Provide the (x, y) coordinate of the cell's center where the given text is located.  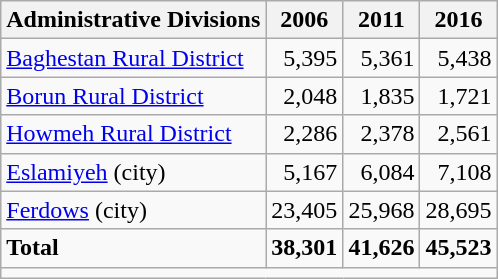
2016 (458, 20)
28,695 (458, 210)
6,084 (382, 172)
Ferdows (city) (134, 210)
25,968 (382, 210)
1,721 (458, 96)
Howmeh Rural District (134, 134)
1,835 (382, 96)
2011 (382, 20)
2,048 (304, 96)
2,378 (382, 134)
5,395 (304, 58)
5,438 (458, 58)
2,561 (458, 134)
Baghestan Rural District (134, 58)
Eslamiyeh (city) (134, 172)
2,286 (304, 134)
Borun Rural District (134, 96)
5,361 (382, 58)
7,108 (458, 172)
38,301 (304, 248)
23,405 (304, 210)
5,167 (304, 172)
Total (134, 248)
45,523 (458, 248)
2006 (304, 20)
41,626 (382, 248)
Administrative Divisions (134, 20)
